Output the [X, Y] coordinate of the center of the cell containing the given text.  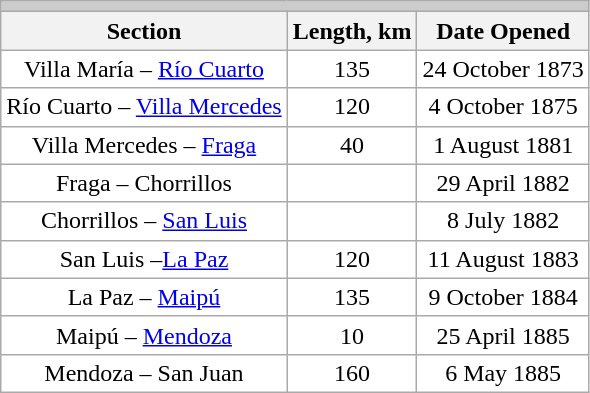
24 October 1873 [503, 69]
Section [144, 31]
11 August 1883 [503, 259]
10 [352, 335]
Río Cuarto – Villa Mercedes [144, 107]
San Luis –La Paz [144, 259]
Length, km [352, 31]
29 April 1882 [503, 183]
9 October 1884 [503, 297]
La Paz – Maipú [144, 297]
160 [352, 373]
8 July 1882 [503, 221]
Maipú – Mendoza [144, 335]
40 [352, 145]
Date Opened [503, 31]
6 May 1885 [503, 373]
Mendoza – San Juan [144, 373]
Fraga – Chorrillos [144, 183]
1 August 1881 [503, 145]
25 April 1885 [503, 335]
Villa Mercedes – Fraga [144, 145]
Villa María – Río Cuarto [144, 69]
Chorrillos – San Luis [144, 221]
4 October 1875 [503, 107]
